Locate the cell with the specified text and output its (X, Y) center coordinate. 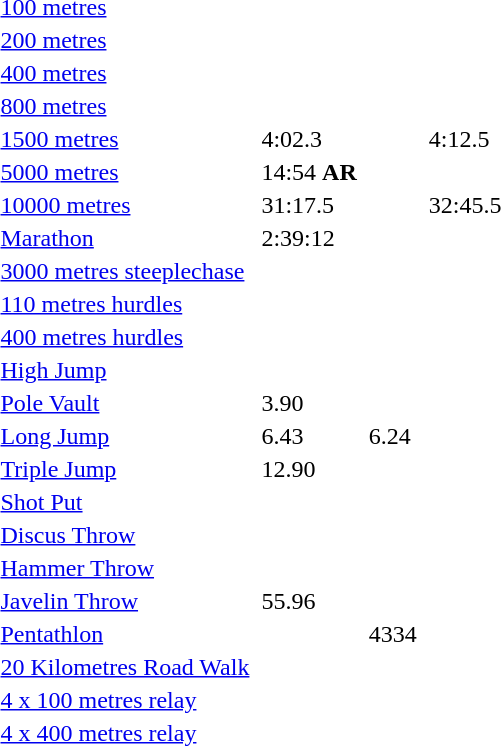
12.90 (309, 469)
6.43 (309, 436)
4334 (392, 634)
3.90 (309, 403)
6.24 (392, 436)
4:02.3 (309, 139)
2:39:12 (309, 238)
55.96 (309, 601)
31:17.5 (309, 205)
14:54 AR (309, 172)
